Return [X, Y] of the center of cell containing provided text 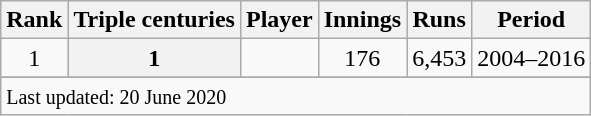
Innings [362, 20]
Triple centuries [154, 20]
Period [532, 20]
Last updated: 20 June 2020 [296, 96]
176 [362, 58]
2004–2016 [532, 58]
Rank [34, 20]
Runs [440, 20]
Player [279, 20]
6,453 [440, 58]
